Find where the given text appears and provide that cell's center as [X, Y] coordinate. 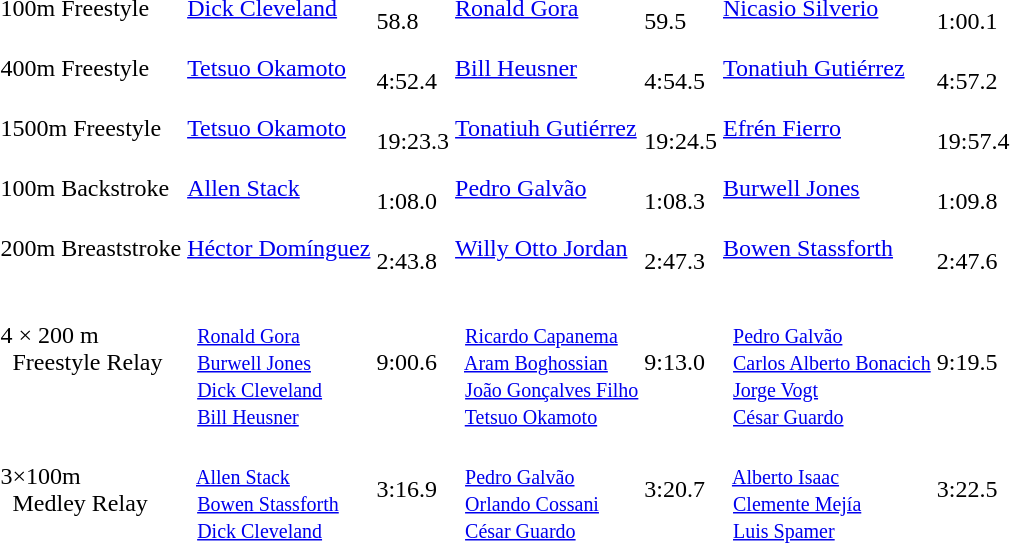
Ronald Gora Burwell Jones Dick Cleveland Bill Heusner [279, 362]
Bill Heusner [547, 82]
1:08.0 [413, 202]
Allen Stack [279, 202]
2:47.3 [681, 262]
1:08.3 [681, 202]
Pedro Galvão [547, 202]
Burwell Jones [828, 202]
Willy Otto Jordan [547, 262]
Efrén Fierro [828, 142]
Pedro Galvão Carlos Alberto Bonacich Jorge Vogt César Guardo [828, 362]
Ricardo Capanema Aram Boghossian João Gonçalves Filho Tetsuo Okamoto [547, 362]
2:43.8 [413, 262]
9:00.6 [413, 362]
19:23.3 [413, 142]
Bowen Stassforth [828, 262]
Héctor Domínguez [279, 262]
19:24.5 [681, 142]
4:54.5 [681, 82]
9:13.0 [681, 362]
4:52.4 [413, 82]
